Find where the given text appears and provide that cell's center as [X, Y] coordinate. 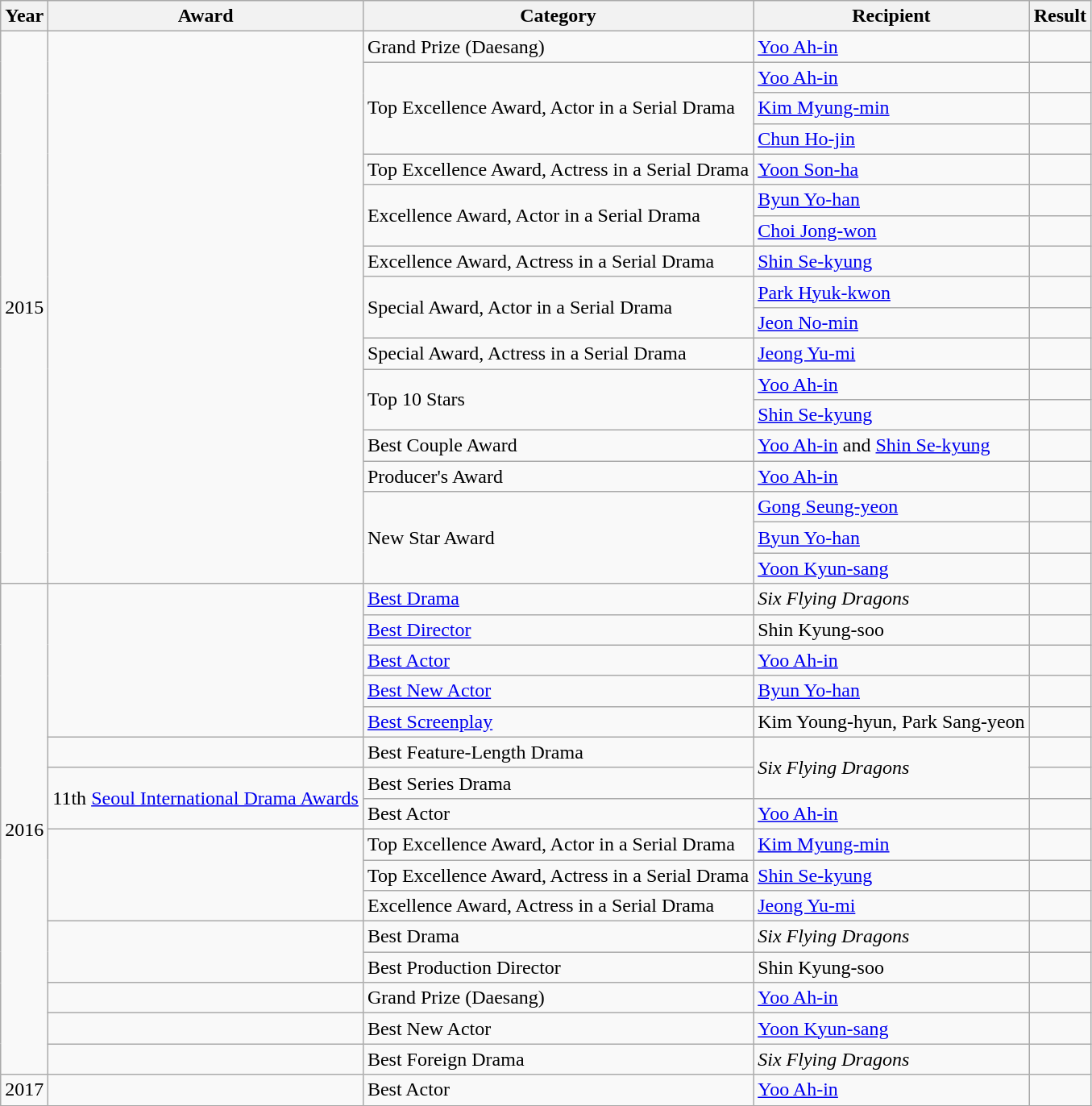
Category [558, 16]
2017 [24, 1090]
Best Series Drama [558, 783]
Best Production Director [558, 967]
Recipient [891, 16]
Award [206, 16]
Park Hyuk-kwon [891, 292]
Special Award, Actress in a Serial Drama [558, 353]
Best Couple Award [558, 446]
Kim Young-hyun, Park Sang-yeon [891, 721]
Result [1060, 16]
11th Seoul International Drama Awards [206, 798]
Yoo Ah-in and Shin Se-kyung [891, 446]
2015 [24, 308]
Yoon Son-ha [891, 169]
Best Feature-Length Drama [558, 752]
Best Screenplay [558, 721]
Top 10 Stars [558, 400]
Jeon No-min [891, 322]
2016 [24, 829]
Choi Jong-won [891, 231]
Special Award, Actor in a Serial Drama [558, 307]
Producer's Award [558, 476]
New Star Award [558, 538]
Best Foreign Drama [558, 1059]
Excellence Award, Actor in a Serial Drama [558, 215]
Year [24, 16]
Best Director [558, 630]
Chun Ho-jin [891, 139]
Gong Seung-yeon [891, 507]
